Extract the [X, Y] coordinate from the center of the cell holding the provided text.  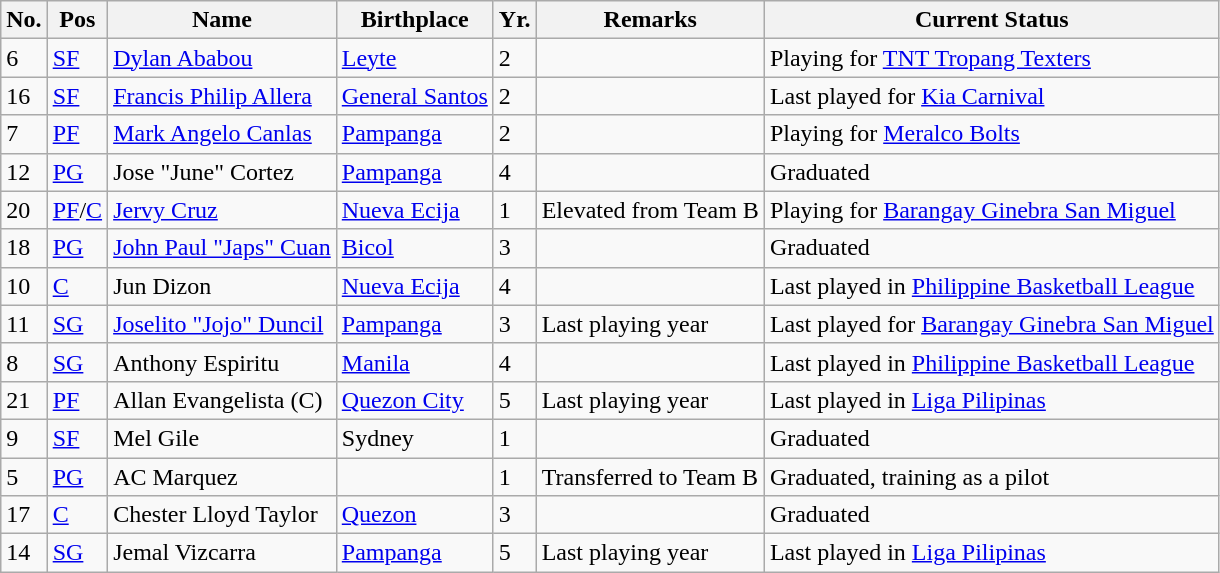
Yr. [514, 20]
Francis Philip Allera [222, 96]
John Paul "Japs" Cuan [222, 248]
Anthony Espiritu [222, 362]
Jose "June" Cortez [222, 172]
7 [24, 134]
Transferred to Team B [650, 477]
9 [24, 438]
Pos [77, 20]
Name [222, 20]
Graduated, training as a pilot [992, 477]
No. [24, 20]
Playing for Meralco Bolts [992, 134]
AC Marquez [222, 477]
Jervy Cruz [222, 210]
12 [24, 172]
Jun Dizon [222, 286]
Manila [414, 362]
Joselito "Jojo" Duncil [222, 324]
Playing for TNT Tropang Texters [992, 58]
Mel Gile [222, 438]
10 [24, 286]
Birthplace [414, 20]
Remarks [650, 20]
Last played for Barangay Ginebra San Miguel [992, 324]
11 [24, 324]
17 [24, 515]
Mark Angelo Canlas [222, 134]
Leyte [414, 58]
Bicol [414, 248]
PF/C [77, 210]
16 [24, 96]
Chester Lloyd Taylor [222, 515]
Dylan Ababou [222, 58]
Allan Evangelista (C) [222, 400]
Current Status [992, 20]
Last played for Kia Carnival [992, 96]
Jemal Vizcarra [222, 553]
21 [24, 400]
Sydney [414, 438]
14 [24, 553]
Quezon City [414, 400]
General Santos [414, 96]
8 [24, 362]
Elevated from Team B [650, 210]
20 [24, 210]
18 [24, 248]
Quezon [414, 515]
6 [24, 58]
Playing for Barangay Ginebra San Miguel [992, 210]
